Return [X, Y] of the center of cell containing provided text 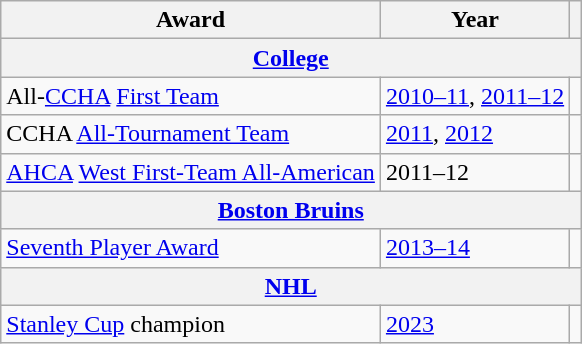
Stanley Cup champion [191, 324]
2013–14 [474, 248]
2011, 2012 [474, 134]
Seventh Player Award [191, 248]
2010–11, 2011–12 [474, 96]
AHCA West First-Team All-American [191, 172]
All-CCHA First Team [191, 96]
Boston Bruins [291, 210]
CCHA All-Tournament Team [191, 134]
2023 [474, 324]
2011–12 [474, 172]
Award [191, 20]
NHL [291, 286]
College [291, 58]
Year [474, 20]
